Pinpoint the cell where the given text exists, returning its [x, y] midpoint coordinate. 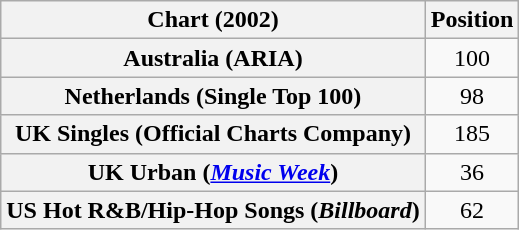
UK Urban (Music Week) [213, 172]
100 [472, 58]
UK Singles (Official Charts Company) [213, 134]
Netherlands (Single Top 100) [213, 96]
US Hot R&B/Hip-Hop Songs (Billboard) [213, 210]
36 [472, 172]
185 [472, 134]
98 [472, 96]
Chart (2002) [213, 20]
Position [472, 20]
Australia (ARIA) [213, 58]
62 [472, 210]
